Find where the given text appears and provide that cell's center as [X, Y] coordinate. 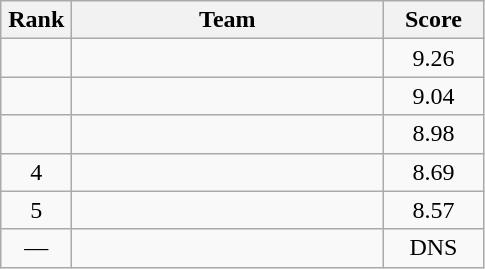
8.57 [434, 210]
Score [434, 20]
— [36, 248]
9.26 [434, 58]
Team [228, 20]
8.69 [434, 172]
8.98 [434, 134]
DNS [434, 248]
Rank [36, 20]
9.04 [434, 96]
5 [36, 210]
4 [36, 172]
